Scan for the cell matching the given text and deliver its [X, Y] coordinate at center. 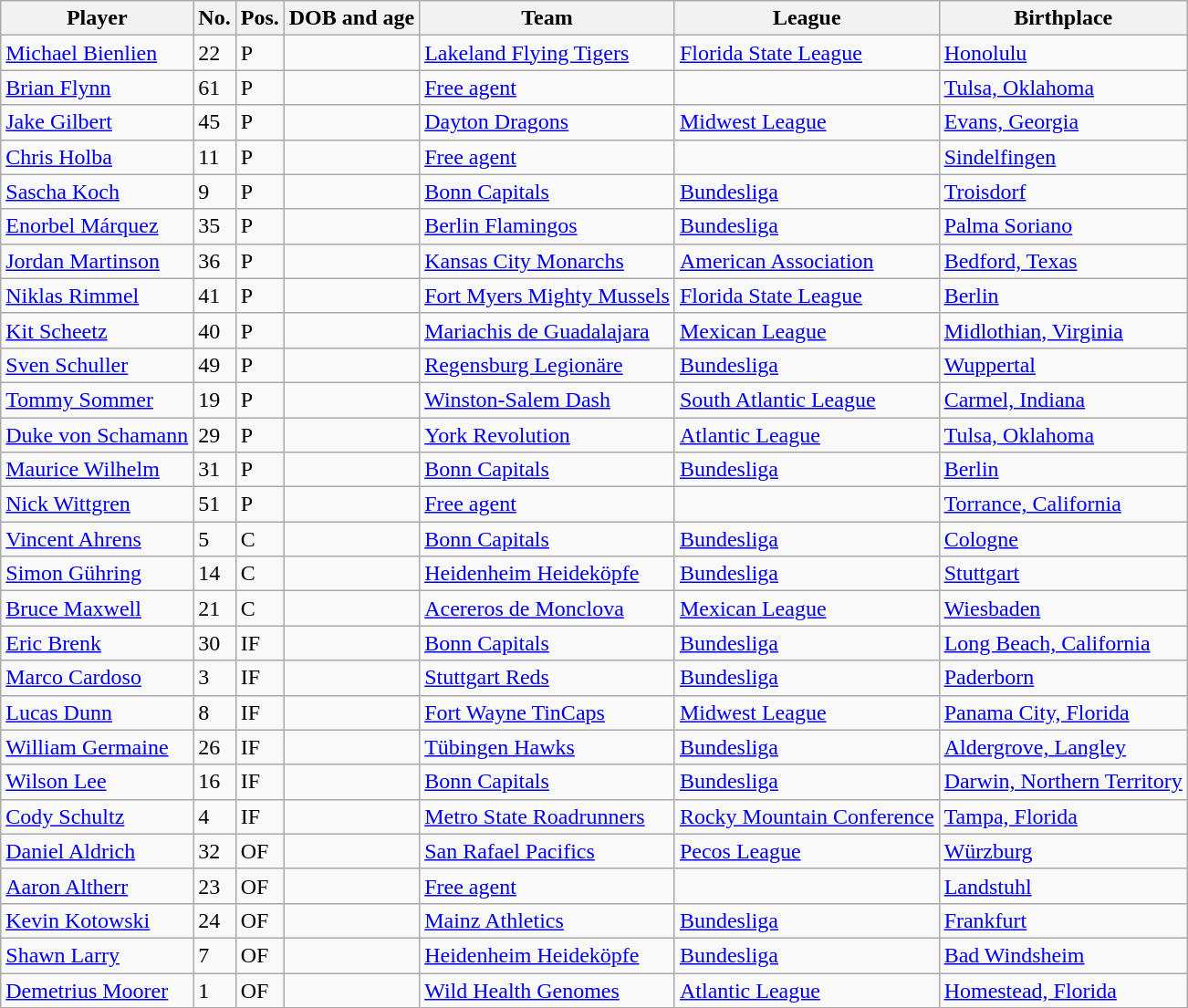
Evans, Georgia [1063, 122]
Daniel Aldrich [97, 851]
16 [214, 782]
Player [97, 18]
Pos. [259, 18]
3 [214, 678]
21 [214, 608]
Aldergrove, Langley [1063, 747]
American Association [807, 261]
Wilson Lee [97, 782]
Aaron Altherr [97, 886]
Honolulu [1063, 53]
32 [214, 851]
Winston-Salem Dash [547, 400]
8 [214, 712]
Sindelfingen [1063, 157]
Sven Schuller [97, 365]
Jake Gilbert [97, 122]
Torrance, California [1063, 504]
Paderborn [1063, 678]
Würzburg [1063, 851]
Mainz Athletics [547, 920]
Enorbel Márquez [97, 226]
Shawn Larry [97, 955]
Fort Wayne TinCaps [547, 712]
Duke von Schamann [97, 435]
Troisdorf [1063, 192]
Berlin Flamingos [547, 226]
Michael Bienlien [97, 53]
DOB and age [351, 18]
Nick Wittgren [97, 504]
5 [214, 539]
Brian Flynn [97, 88]
Tommy Sommer [97, 400]
Frankfurt [1063, 920]
40 [214, 330]
Sascha Koch [97, 192]
29 [214, 435]
Simon Gühring [97, 574]
26 [214, 747]
Panama City, Florida [1063, 712]
35 [214, 226]
No. [214, 18]
45 [214, 122]
Kit Scheetz [97, 330]
Kansas City Monarchs [547, 261]
Vincent Ahrens [97, 539]
41 [214, 296]
11 [214, 157]
Midlothian, Virginia [1063, 330]
51 [214, 504]
Rocky Mountain Conference [807, 816]
Dayton Dragons [547, 122]
Fort Myers Mighty Mussels [547, 296]
York Revolution [547, 435]
Birthplace [1063, 18]
Maurice Wilhelm [97, 470]
Metro State Roadrunners [547, 816]
Bad Windsheim [1063, 955]
Tampa, Florida [1063, 816]
Demetrius Moorer [97, 990]
Wild Health Genomes [547, 990]
7 [214, 955]
Carmel, Indiana [1063, 400]
Pecos League [807, 851]
9 [214, 192]
Regensburg Legionäre [547, 365]
William Germaine [97, 747]
Landstuhl [1063, 886]
Lucas Dunn [97, 712]
30 [214, 643]
Kevin Kotowski [97, 920]
49 [214, 365]
Chris Holba [97, 157]
Long Beach, California [1063, 643]
22 [214, 53]
36 [214, 261]
Bedford, Texas [1063, 261]
Bruce Maxwell [97, 608]
24 [214, 920]
Darwin, Northern Territory [1063, 782]
Marco Cardoso [97, 678]
South Atlantic League [807, 400]
San Rafael Pacifics [547, 851]
23 [214, 886]
Lakeland Flying Tigers [547, 53]
Palma Soriano [1063, 226]
Niklas Rimmel [97, 296]
Jordan Martinson [97, 261]
Tübingen Hawks [547, 747]
4 [214, 816]
Homestead, Florida [1063, 990]
Cologne [1063, 539]
14 [214, 574]
Wuppertal [1063, 365]
19 [214, 400]
Eric Brenk [97, 643]
61 [214, 88]
Cody Schultz [97, 816]
League [807, 18]
Stuttgart [1063, 574]
Team [547, 18]
Wiesbaden [1063, 608]
1 [214, 990]
Acereros de Monclova [547, 608]
31 [214, 470]
Stuttgart Reds [547, 678]
Mariachis de Guadalajara [547, 330]
